Identify which cell holds the provided text, then report its [x, y] central coordinate. 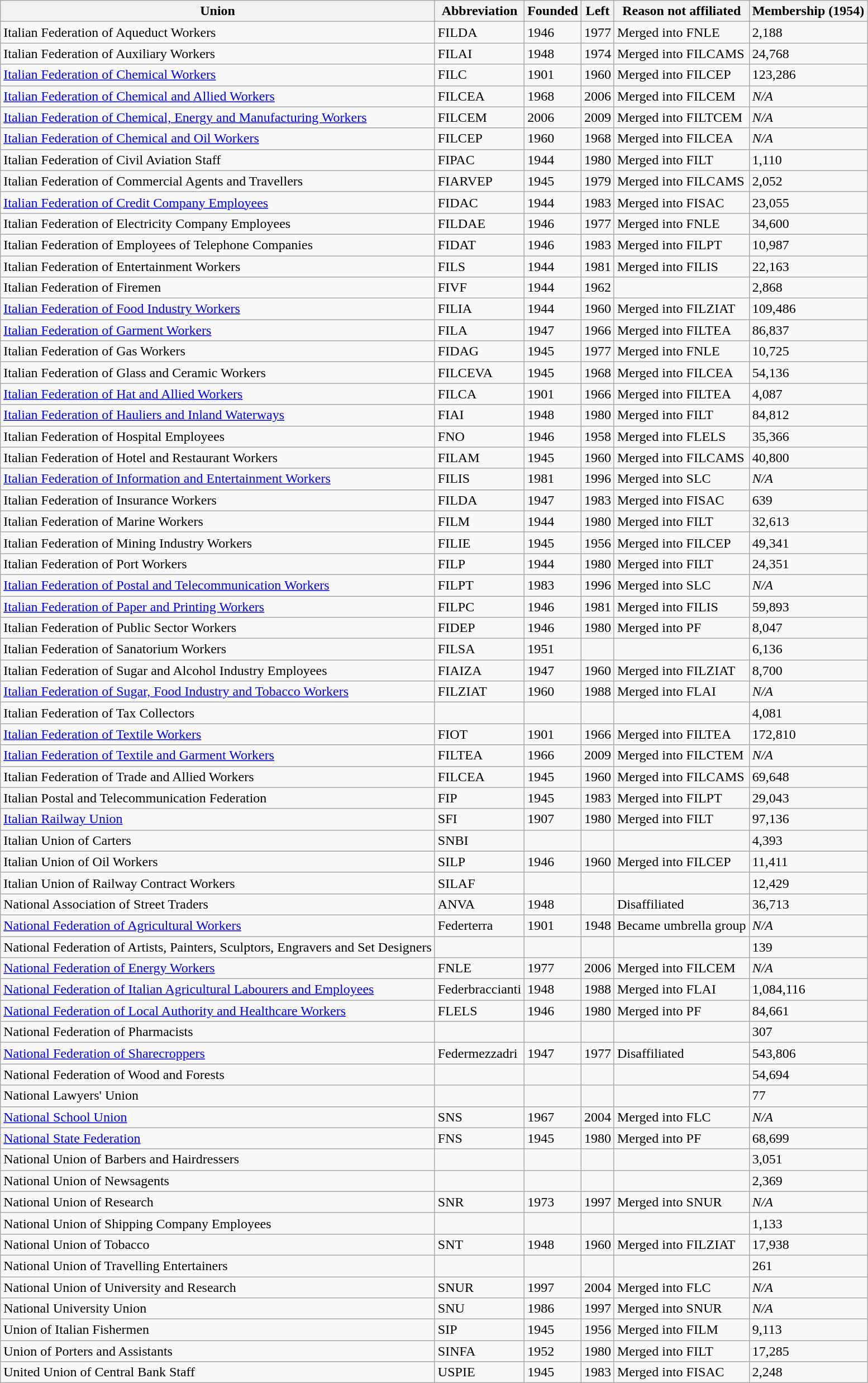
Italian Railway Union [218, 819]
Italian Federation of Textile Workers [218, 734]
FILZIAT [479, 692]
307 [808, 1032]
FIOT [479, 734]
Italian Federation of Paper and Printing Workers [218, 606]
Merged into FLELS [681, 436]
USPIE [479, 1372]
FILM [479, 521]
National Union of Tobacco [218, 1244]
National Federation of Energy Workers [218, 968]
SIP [479, 1330]
National Union of University and Research [218, 1287]
49,341 [808, 543]
SILP [479, 862]
2,052 [808, 181]
22,163 [808, 267]
Italian Federation of Textile and Garment Workers [218, 755]
1962 [598, 288]
Italian Federation of Hotel and Restaurant Workers [218, 458]
Italian Union of Carters [218, 840]
ANVA [479, 904]
Italian Union of Railway Contract Workers [218, 883]
National University Union [218, 1309]
Italian Federation of Port Workers [218, 564]
Federterra [479, 925]
FILCEM [479, 117]
FILSA [479, 649]
Left [598, 11]
SNU [479, 1309]
Italian Federation of Postal and Telecommunication Workers [218, 585]
FILPT [479, 585]
Italian Federation of Mining Industry Workers [218, 543]
Italian Federation of Trade and Allied Workers [218, 777]
National Federation of Pharmacists [218, 1032]
FIDAG [479, 351]
4,081 [808, 713]
Italian Union of Oil Workers [218, 862]
24,351 [808, 564]
Merged into FILTCEM [681, 117]
Italian Federation of Commercial Agents and Travellers [218, 181]
National Federation of Wood and Forests [218, 1075]
639 [808, 500]
77 [808, 1096]
Merged into FILCTEM [681, 755]
32,613 [808, 521]
National Association of Street Traders [218, 904]
Italian Postal and Telecommunication Federation [218, 798]
2,248 [808, 1372]
10,987 [808, 245]
Italian Federation of Public Sector Workers [218, 628]
40,800 [808, 458]
FILA [479, 330]
17,938 [808, 1244]
FILP [479, 564]
29,043 [808, 798]
1958 [598, 436]
Merged into FILM [681, 1330]
Italian Federation of Sugar, Food Industry and Tobacco Workers [218, 692]
National School Union [218, 1117]
SNUR [479, 1287]
FIAIZA [479, 671]
Abbreviation [479, 11]
National State Federation [218, 1138]
97,136 [808, 819]
Italian Federation of Hauliers and Inland Waterways [218, 415]
Italian Federation of Auxiliary Workers [218, 54]
FILIS [479, 479]
National Federation of Artists, Painters, Sculptors, Engravers and Set Designers [218, 947]
84,812 [808, 415]
FILCEP [479, 139]
FIP [479, 798]
FILPC [479, 606]
SNBI [479, 840]
6,136 [808, 649]
Italian Federation of Hospital Employees [218, 436]
34,600 [808, 224]
FNO [479, 436]
National Federation of Sharecroppers [218, 1053]
8,047 [808, 628]
Became umbrella group [681, 925]
FIAI [479, 415]
4,393 [808, 840]
54,136 [808, 373]
Italian Federation of Entertainment Workers [218, 267]
12,429 [808, 883]
FLELS [479, 1011]
84,661 [808, 1011]
Italian Federation of Sanatorium Workers [218, 649]
FIARVEP [479, 181]
2,868 [808, 288]
Italian Federation of Chemical and Oil Workers [218, 139]
National Federation of Agricultural Workers [218, 925]
2,369 [808, 1181]
Italian Federation of Employees of Telephone Companies [218, 245]
National Federation of Italian Agricultural Labourers and Employees [218, 990]
1979 [598, 181]
1,133 [808, 1223]
11,411 [808, 862]
FNS [479, 1138]
FILIE [479, 543]
FILCEVA [479, 373]
SFI [479, 819]
Reason not affiliated [681, 11]
National Lawyers' Union [218, 1096]
Italian Federation of Civil Aviation Staff [218, 160]
SILAF [479, 883]
FILAI [479, 54]
FIPAC [479, 160]
Italian Federation of Marine Workers [218, 521]
National Federation of Local Authority and Healthcare Workers [218, 1011]
1974 [598, 54]
Italian Federation of Firemen [218, 288]
National Union of Barbers and Hairdressers [218, 1159]
Italian Federation of Chemical and Allied Workers [218, 96]
36,713 [808, 904]
Union of Porters and Assistants [218, 1351]
543,806 [808, 1053]
261 [808, 1266]
35,366 [808, 436]
Italian Federation of Electricity Company Employees [218, 224]
SNR [479, 1202]
1952 [553, 1351]
Italian Federation of Glass and Ceramic Workers [218, 373]
Italian Federation of Gas Workers [218, 351]
National Union of Newsagents [218, 1181]
172,810 [808, 734]
69,648 [808, 777]
Union [218, 11]
Italian Federation of Hat and Allied Workers [218, 394]
Italian Federation of Chemical, Energy and Manufacturing Workers [218, 117]
1973 [553, 1202]
2,188 [808, 32]
4,087 [808, 394]
Italian Federation of Credit Company Employees [218, 202]
FNLE [479, 968]
Italian Federation of Aqueduct Workers [218, 32]
FILIA [479, 309]
1,110 [808, 160]
1907 [553, 819]
SNS [479, 1117]
National Union of Travelling Entertainers [218, 1266]
54,694 [808, 1075]
FIDAT [479, 245]
86,837 [808, 330]
8,700 [808, 671]
1986 [553, 1309]
FILDAE [479, 224]
FIDAC [479, 202]
1951 [553, 649]
FILC [479, 75]
FILAM [479, 458]
FILS [479, 267]
Federmezzadri [479, 1053]
3,051 [808, 1159]
Italian Federation of Information and Entertainment Workers [218, 479]
FILTEA [479, 755]
United Union of Central Bank Staff [218, 1372]
FIDEP [479, 628]
SNT [479, 1244]
17,285 [808, 1351]
10,725 [808, 351]
National Union of Research [218, 1202]
National Union of Shipping Company Employees [218, 1223]
SINFA [479, 1351]
109,486 [808, 309]
68,699 [808, 1138]
24,768 [808, 54]
Union of Italian Fishermen [218, 1330]
Italian Federation of Chemical Workers [218, 75]
Italian Federation of Food Industry Workers [218, 309]
1967 [553, 1117]
Italian Federation of Insurance Workers [218, 500]
9,113 [808, 1330]
23,055 [808, 202]
1,084,116 [808, 990]
FILCA [479, 394]
139 [808, 947]
123,286 [808, 75]
Federbraccianti [479, 990]
Italian Federation of Sugar and Alcohol Industry Employees [218, 671]
FIVF [479, 288]
Italian Federation of Tax Collectors [218, 713]
Italian Federation of Garment Workers [218, 330]
Membership (1954) [808, 11]
Founded [553, 11]
59,893 [808, 606]
